Determine the [x, y] coordinate at the center of the cell enclosing the given text.  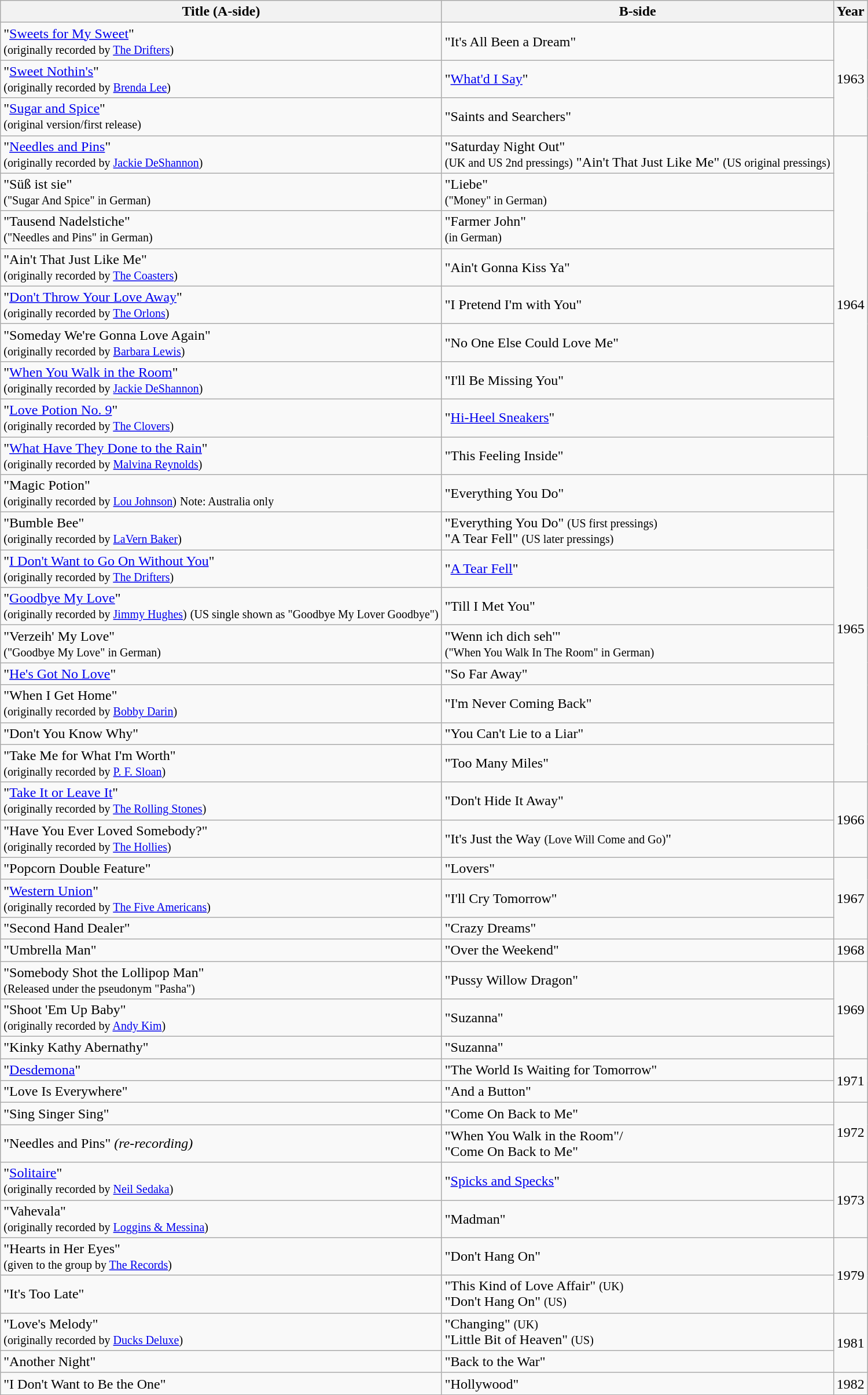
"When You Walk in the Room"/"Come On Back to Me" [638, 1144]
"Wenn ich dich seh'"("When You Walk In The Room" in German) [638, 644]
"Kinky Kathy Abernathy" [221, 1048]
"It's Just the Way (Love Will Come and Go)" [638, 838]
1981 [851, 1343]
Year [851, 12]
"Madman" [638, 1219]
"No One Else Could Love Me" [638, 343]
"Verzeih' My Love"("Goodbye My Love" in German) [221, 644]
"Come On Back to Me" [638, 1114]
"I'll Be Missing You" [638, 380]
"I Pretend I'm with You" [638, 304]
"He's Got No Love" [221, 674]
1972 [851, 1132]
"Ain't Gonna Kiss Ya" [638, 267]
1967 [851, 898]
"Ain't That Just Like Me"(originally recorded by The Coasters) [221, 267]
1973 [851, 1200]
1979 [851, 1275]
"I'm Never Coming Back" [638, 704]
"Farmer John"(in German) [638, 229]
1965 [851, 629]
"Second Hand Dealer" [221, 928]
"Over the Weekend" [638, 950]
"The World Is Waiting for Tomorrow" [638, 1070]
"Someday We're Gonna Love Again"(originally recorded by Barbara Lewis) [221, 343]
"Sugar and Spice"(original version/first release) [221, 117]
"Have You Ever Loved Somebody?"(originally recorded by The Hollies) [221, 838]
"Popcorn Double Feature" [221, 868]
1966 [851, 820]
"So Far Away" [638, 674]
"You Can't Lie to a Liar" [638, 733]
1968 [851, 950]
"Tausend Nadelstiche"("Needles and Pins" in German) [221, 229]
"Süß ist sie"("Sugar And Spice" in German) [221, 192]
"Sing Singer Sing" [221, 1114]
"Somebody Shot the Lollipop Man"(Released under the pseudonym "Pasha") [221, 979]
"Back to the War" [638, 1361]
"Another Night" [221, 1361]
"Spicks and Specks" [638, 1181]
B-side [638, 12]
"Sweets for My Sweet"(originally recorded by The Drifters) [221, 42]
"Pussy Willow Dragon" [638, 979]
"When You Walk in the Room"(originally recorded by Jackie DeShannon) [221, 380]
"Love's Melody"(originally recorded by Ducks Deluxe) [221, 1331]
"Needles and Pins" (re-recording) [221, 1144]
"Umbrella Man" [221, 950]
"When I Get Home"(originally recorded by Bobby Darin) [221, 704]
1971 [851, 1081]
"Saints and Searchers" [638, 117]
"Hearts in Her Eyes"(given to the group by The Records) [221, 1256]
"Don't You Know Why" [221, 733]
"It's All Been a Dream" [638, 42]
1982 [851, 1383]
1963 [851, 79]
"Lovers" [638, 868]
1969 [851, 1009]
"I'll Cry Tomorrow" [638, 898]
"Everything You Do" (US first pressings)"A Tear Fell" (US later pressings) [638, 531]
"Till I Met You" [638, 607]
"Western Union"(originally recorded by The Five Americans) [221, 898]
"Too Many Miles" [638, 763]
"Don't Hang On" [638, 1256]
"It's Too Late" [221, 1294]
"Don't Hide It Away" [638, 801]
"Sweet Nothin's"(originally recorded by Brenda Lee) [221, 79]
"I Don't Want to Be the One" [221, 1383]
Title (A-side) [221, 12]
"Solitaire"(originally recorded by Neil Sedaka) [221, 1181]
"What'd I Say" [638, 79]
"Hi-Heel Sneakers" [638, 418]
"Liebe"("Money" in German) [638, 192]
"Magic Potion"(originally recorded by Lou Johnson) Note: Australia only [221, 493]
"Take It or Leave It"(originally recorded by The Rolling Stones) [221, 801]
"Shoot 'Em Up Baby"(originally recorded by Andy Kim) [221, 1018]
"This Feeling Inside" [638, 455]
"Don't Throw Your Love Away"(originally recorded by The Orlons) [221, 304]
"Love Potion No. 9"(originally recorded by The Clovers) [221, 418]
"What Have They Done to the Rain"(originally recorded by Malvina Reynolds) [221, 455]
"Saturday Night Out"(UK and US 2nd pressings) "Ain't That Just Like Me" (US original pressings) [638, 154]
"This Kind of Love Affair" (UK)"Don't Hang On" (US) [638, 1294]
"Bumble Bee"(originally recorded by LaVern Baker) [221, 531]
"I Don't Want to Go On Without You"(originally recorded by The Drifters) [221, 568]
"A Tear Fell" [638, 568]
"Changing" (UK)"Little Bit of Heaven" (US) [638, 1331]
"Desdemona" [221, 1070]
"Love Is Everywhere" [221, 1092]
"And a Button" [638, 1092]
"Take Me for What I'm Worth"(originally recorded by P. F. Sloan) [221, 763]
"Crazy Dreams" [638, 928]
"Everything You Do" [638, 493]
"Goodbye My Love"(originally recorded by Jimmy Hughes) (US single shown as "Goodbye My Lover Goodbye") [221, 607]
"Hollywood" [638, 1383]
"Needles and Pins"(originally recorded by Jackie DeShannon) [221, 154]
"Vahevala"(originally recorded by Loggins & Messina) [221, 1219]
1964 [851, 305]
